Determine the [x, y] coordinate at the center of the cell enclosing the given text.  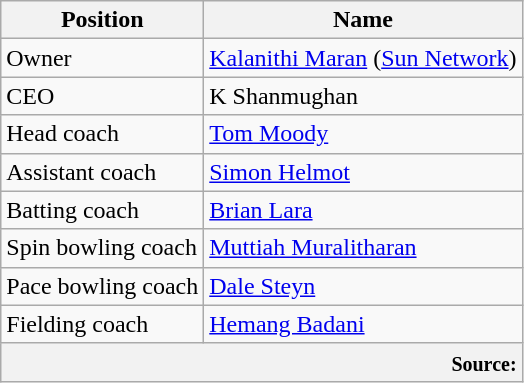
Simon Helmot [363, 172]
Tom Moody [363, 134]
Head coach [102, 134]
Assistant coach [102, 172]
Fielding coach [102, 324]
CEO [102, 96]
K Shanmughan [363, 96]
Brian Lara [363, 210]
Muttiah Muralitharan [363, 248]
Spin bowling coach [102, 248]
Source: [262, 362]
Batting coach [102, 210]
Dale Steyn [363, 286]
Position [102, 20]
Pace bowling coach [102, 286]
Kalanithi Maran (Sun Network) [363, 58]
Name [363, 20]
Hemang Badani [363, 324]
Owner [102, 58]
